For the text-containing cell, return its midpoint in (X, Y) coordinate format. 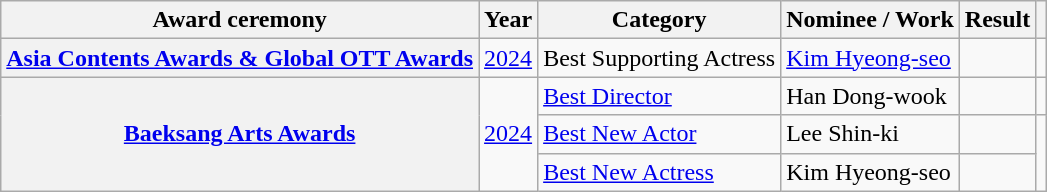
Year (508, 20)
Lee Shin-ki (870, 134)
Baeksang Arts Awards (240, 134)
Best New Actress (660, 172)
Category (660, 20)
Best Supporting Actress (660, 58)
Asia Contents Awards & Global OTT Awards (240, 58)
Nominee / Work (870, 20)
Han Dong-wook (870, 96)
Best Director (660, 96)
Best New Actor (660, 134)
Award ceremony (240, 20)
Result (997, 20)
